Find where the given text appears and provide that cell's center as (X, Y) coordinate. 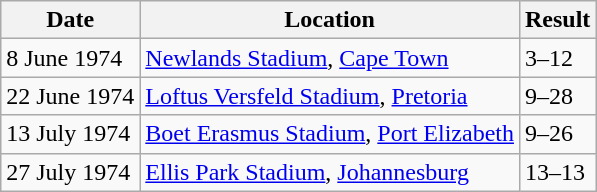
Newlands Stadium, Cape Town (330, 58)
Location (330, 20)
13–13 (557, 172)
9–28 (557, 96)
9–26 (557, 134)
Boet Erasmus Stadium, Port Elizabeth (330, 134)
13 July 1974 (70, 134)
22 June 1974 (70, 96)
Result (557, 20)
Date (70, 20)
27 July 1974 (70, 172)
3–12 (557, 58)
8 June 1974 (70, 58)
Ellis Park Stadium, Johannesburg (330, 172)
Loftus Versfeld Stadium, Pretoria (330, 96)
